Output the [X, Y] coordinate of the center of the cell containing the given text.  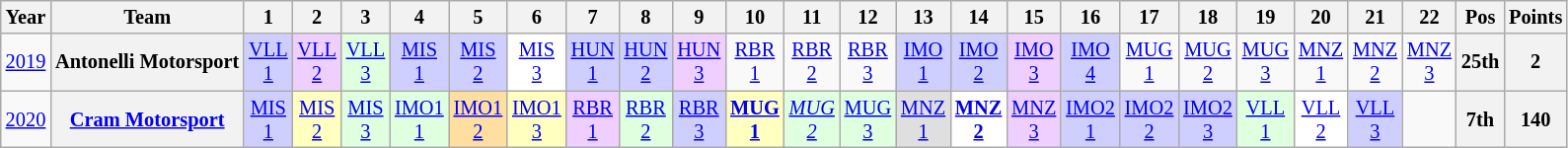
6 [537, 17]
Team [147, 17]
1 [268, 17]
13 [924, 17]
IMO13 [537, 119]
7th [1480, 119]
Points [1535, 17]
25th [1480, 62]
Pos [1480, 17]
3 [365, 17]
18 [1208, 17]
2019 [26, 62]
IMO22 [1150, 119]
IMO12 [479, 119]
IMO2 [979, 62]
Year [26, 17]
HUN1 [593, 62]
Antonelli Motorsport [147, 62]
5 [479, 17]
8 [645, 17]
IMO11 [419, 119]
22 [1429, 17]
IMO23 [1208, 119]
7 [593, 17]
IMO4 [1090, 62]
Cram Motorsport [147, 119]
IMO21 [1090, 119]
16 [1090, 17]
140 [1535, 119]
HUN3 [699, 62]
12 [868, 17]
19 [1265, 17]
17 [1150, 17]
10 [755, 17]
21 [1376, 17]
2020 [26, 119]
15 [1034, 17]
IMO1 [924, 62]
14 [979, 17]
IMO3 [1034, 62]
4 [419, 17]
HUN2 [645, 62]
11 [812, 17]
20 [1320, 17]
9 [699, 17]
